From the cell containing the given text, extract its center point as (X, Y) coordinate. 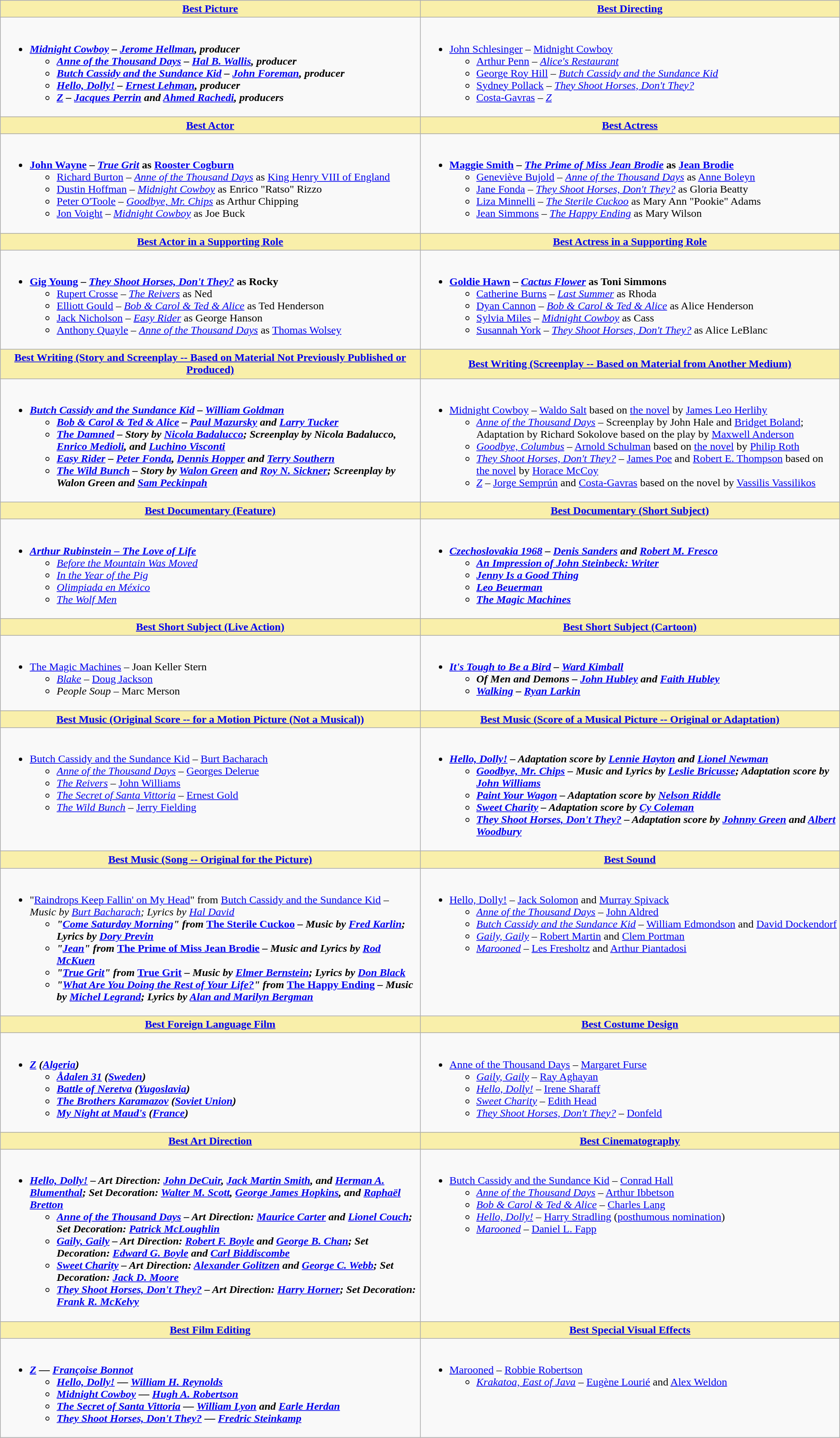
Best Sound (630, 860)
Best Documentary (Feature) (210, 510)
Arthur Rubinstein – The Love of LifeBefore the Mountain Was MovedIn the Year of the PigOlimpiada en MéxicoThe Wolf Men (210, 568)
Best Writing (Screenplay -- Based on Material from Another Medium) (630, 364)
Best Costume Design (630, 1025)
Best Music (Original Score -- for a Motion Picture (Not a Musical)) (210, 719)
Best Short Subject (Cartoon) (630, 627)
Best Writing (Story and Screenplay -- Based on Material Not Previously Published or Produced) (210, 364)
Best Art Direction (210, 1141)
It's Tough to Be a Bird – Ward KimballOf Men and Demons – John Hubley and Faith HubleyWalking – Ryan Larkin (630, 673)
Best Cinematography (630, 1141)
Marooned – Robbie RobertsonKrakatoa, East of Java – Eugène Lourié and Alex Weldon (630, 1388)
Best Music (Score of a Musical Picture -- Original or Adaptation) (630, 719)
Best Film Editing (210, 1330)
Best Documentary (Short Subject) (630, 510)
Best Actress (630, 125)
Best Music (Song -- Original for the Picture) (210, 860)
Best Foreign Language Film (210, 1025)
Best Actor (210, 125)
Z (Algeria)Ådalen 31 (Sweden)Battle of Neretva (Yugoslavia)The Brothers Karamazov (Soviet Union)My Night at Maud's (France) (210, 1083)
Best Directing (630, 9)
Best Short Subject (Live Action) (210, 627)
Best Actor in a Supporting Role (210, 242)
Best Special Visual Effects (630, 1330)
Czechoslovakia 1968 – Denis Sanders and Robert M. FrescoAn Impression of John Steinbeck: WriterJenny Is a Good ThingLeo BeuermanThe Magic Machines (630, 568)
Best Picture (210, 9)
The Magic Machines – Joan Keller SternBlake – Doug JacksonPeople Soup – Marc Merson (210, 673)
Best Actress in a Supporting Role (630, 242)
